Output the (X, Y) coordinate of the center of the cell containing the given text.  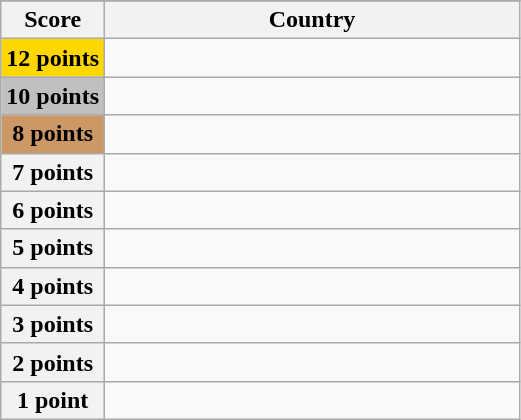
4 points (53, 286)
5 points (53, 248)
6 points (53, 210)
3 points (53, 324)
12 points (53, 58)
1 point (53, 400)
Score (53, 20)
8 points (53, 134)
7 points (53, 172)
2 points (53, 362)
Country (312, 20)
10 points (53, 96)
